Scan for the cell matching the given text and deliver its (X, Y) coordinate at center. 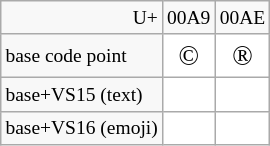
U+ (82, 18)
base+VS15 (text) (82, 94)
00A9 (188, 18)
00AE (242, 18)
© (188, 56)
base code point (82, 56)
® (242, 56)
base+VS16 (emoji) (82, 128)
